Search for the cell housing the specified text and yield its [X, Y] center coordinate. 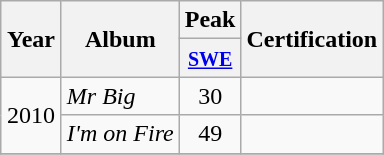
Album [120, 39]
2010 [32, 115]
Mr Big [120, 96]
30 [210, 96]
I'm on Fire [120, 134]
Certification [312, 39]
49 [210, 134]
SWE [210, 58]
Year [32, 39]
Peak [210, 20]
